Return (X, Y) of the center of cell containing provided text 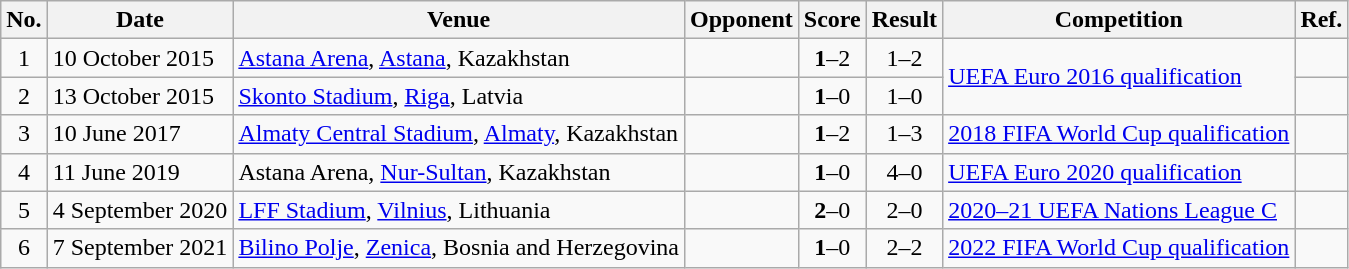
Venue (459, 20)
5 (24, 210)
LFF Stadium, Vilnius, Lithuania (459, 210)
2 (24, 96)
1 (24, 58)
UEFA Euro 2020 qualification (1119, 172)
Almaty Central Stadium, Almaty, Kazakhstan (459, 134)
UEFA Euro 2016 qualification (1119, 77)
2020–21 UEFA Nations League C (1119, 210)
7 September 2021 (140, 248)
13 October 2015 (140, 96)
Ref. (1322, 20)
Opponent (741, 20)
2–2 (904, 248)
4 (24, 172)
3 (24, 134)
2018 FIFA World Cup qualification (1119, 134)
2022 FIFA World Cup qualification (1119, 248)
4 September 2020 (140, 210)
Result (904, 20)
Skonto Stadium, Riga, Latvia (459, 96)
11 June 2019 (140, 172)
Date (140, 20)
Bilino Polje, Zenica, Bosnia and Herzegovina (459, 248)
Score (832, 20)
6 (24, 248)
Competition (1119, 20)
4–0 (904, 172)
1–3 (904, 134)
Astana Arena, Nur-Sultan, Kazakhstan (459, 172)
10 October 2015 (140, 58)
Astana Arena, Astana, Kazakhstan (459, 58)
10 June 2017 (140, 134)
No. (24, 20)
